Capture the cell that displays the provided text and extract its [x, y] central coordinate. 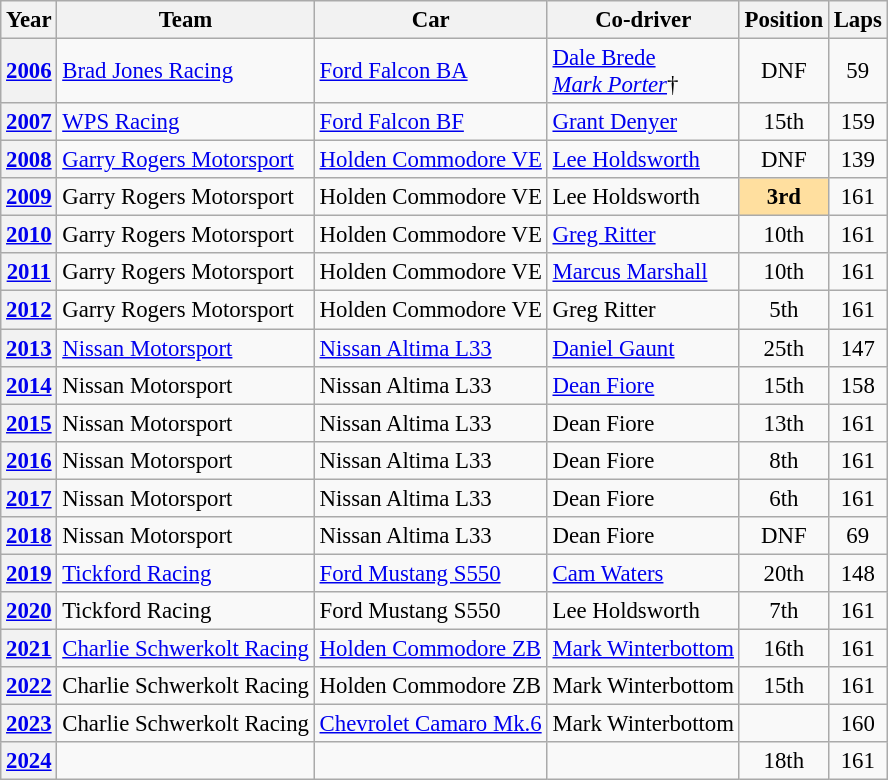
2008 [29, 160]
Year [29, 20]
Ford Falcon BA [430, 72]
160 [858, 724]
13th [784, 423]
2011 [29, 273]
2021 [29, 648]
2006 [29, 72]
Daniel Gaunt [643, 348]
2022 [29, 686]
Grant Denyer [643, 122]
2016 [29, 460]
Team [186, 20]
5th [784, 310]
159 [858, 122]
2012 [29, 310]
Marcus Marshall [643, 273]
2013 [29, 348]
147 [858, 348]
2010 [29, 235]
Car [430, 20]
158 [858, 385]
WPS Racing [186, 122]
2023 [29, 724]
Co-driver [643, 20]
2018 [29, 536]
Ford Falcon BF [430, 122]
Laps [858, 20]
25th [784, 348]
2024 [29, 761]
7th [784, 611]
2015 [29, 423]
Chevrolet Camaro Mk.6 [430, 724]
6th [784, 498]
Position [784, 20]
2014 [29, 385]
139 [858, 160]
Dale Brede Mark Porter† [643, 72]
69 [858, 536]
59 [858, 72]
2017 [29, 498]
3rd [784, 197]
2019 [29, 573]
8th [784, 460]
Brad Jones Racing [186, 72]
2009 [29, 197]
2007 [29, 122]
20th [784, 573]
16th [784, 648]
148 [858, 573]
2020 [29, 611]
18th [784, 761]
Cam Waters [643, 573]
